Extract the [X, Y] coordinate from the center of the cell holding the provided text.  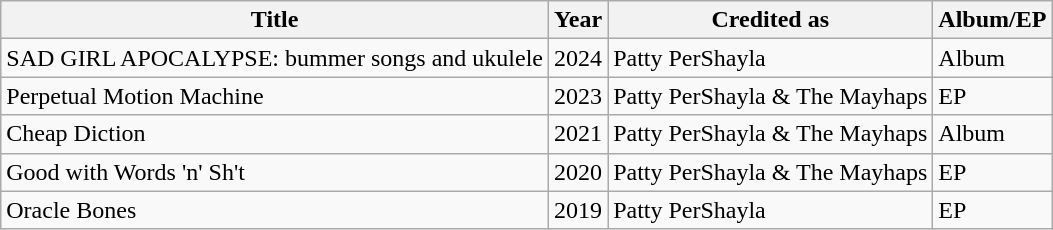
Title [275, 20]
SAD GIRL APOCALYPSE: bummer songs and ukulele [275, 58]
2019 [578, 210]
Year [578, 20]
2024 [578, 58]
Good with Words 'n' Sh't [275, 172]
Perpetual Motion Machine [275, 96]
2023 [578, 96]
Cheap Diction [275, 134]
2020 [578, 172]
2021 [578, 134]
Album/EP [992, 20]
Credited as [770, 20]
Oracle Bones [275, 210]
